Extract the (x, y) coordinate from the center of the cell holding the provided text.  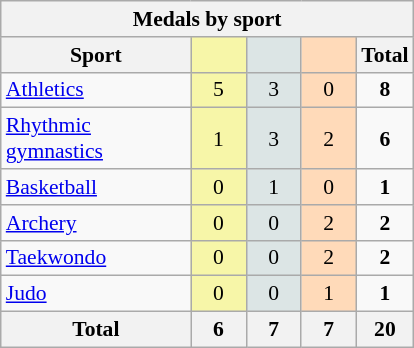
5 (218, 90)
Medals by sport (208, 19)
Basketball (96, 187)
20 (384, 330)
Taekwondo (96, 258)
Rhythmic gymnastics (96, 138)
8 (384, 90)
Athletics (96, 90)
Sport (96, 55)
Judo (96, 294)
Archery (96, 223)
